Capture the cell that displays the provided text and extract its [X, Y] central coordinate. 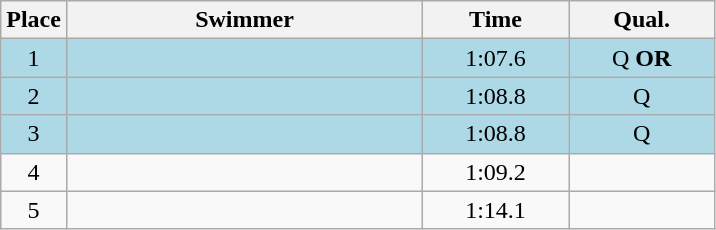
1 [34, 58]
3 [34, 134]
1:14.1 [496, 210]
Q OR [642, 58]
1:07.6 [496, 58]
Swimmer [244, 20]
5 [34, 210]
2 [34, 96]
1:09.2 [496, 172]
Place [34, 20]
4 [34, 172]
Qual. [642, 20]
Time [496, 20]
